Capture the cell that displays the provided text and extract its [X, Y] central coordinate. 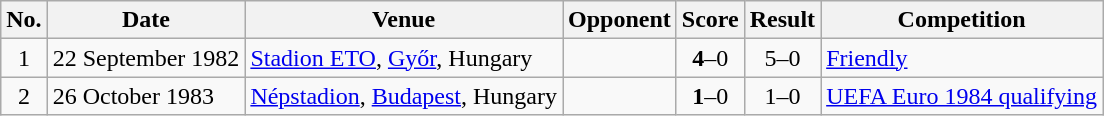
UEFA Euro 1984 qualifying [962, 96]
Opponent [620, 20]
Venue [404, 20]
1 [24, 58]
26 October 1983 [146, 96]
Competition [962, 20]
Népstadion, Budapest, Hungary [404, 96]
Score [710, 20]
No. [24, 20]
Stadion ETO, Győr, Hungary [404, 58]
5–0 [782, 58]
4–0 [710, 58]
22 September 1982 [146, 58]
Friendly [962, 58]
Result [782, 20]
Date [146, 20]
2 [24, 96]
